Output the (x, y) coordinate of the center of the cell containing the given text.  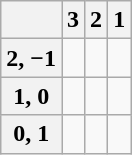
2 (96, 20)
3 (74, 20)
1, 0 (32, 96)
1 (120, 20)
0, 1 (32, 134)
2, −1 (32, 58)
